Pinpoint the cell where the given text exists, returning its (x, y) midpoint coordinate. 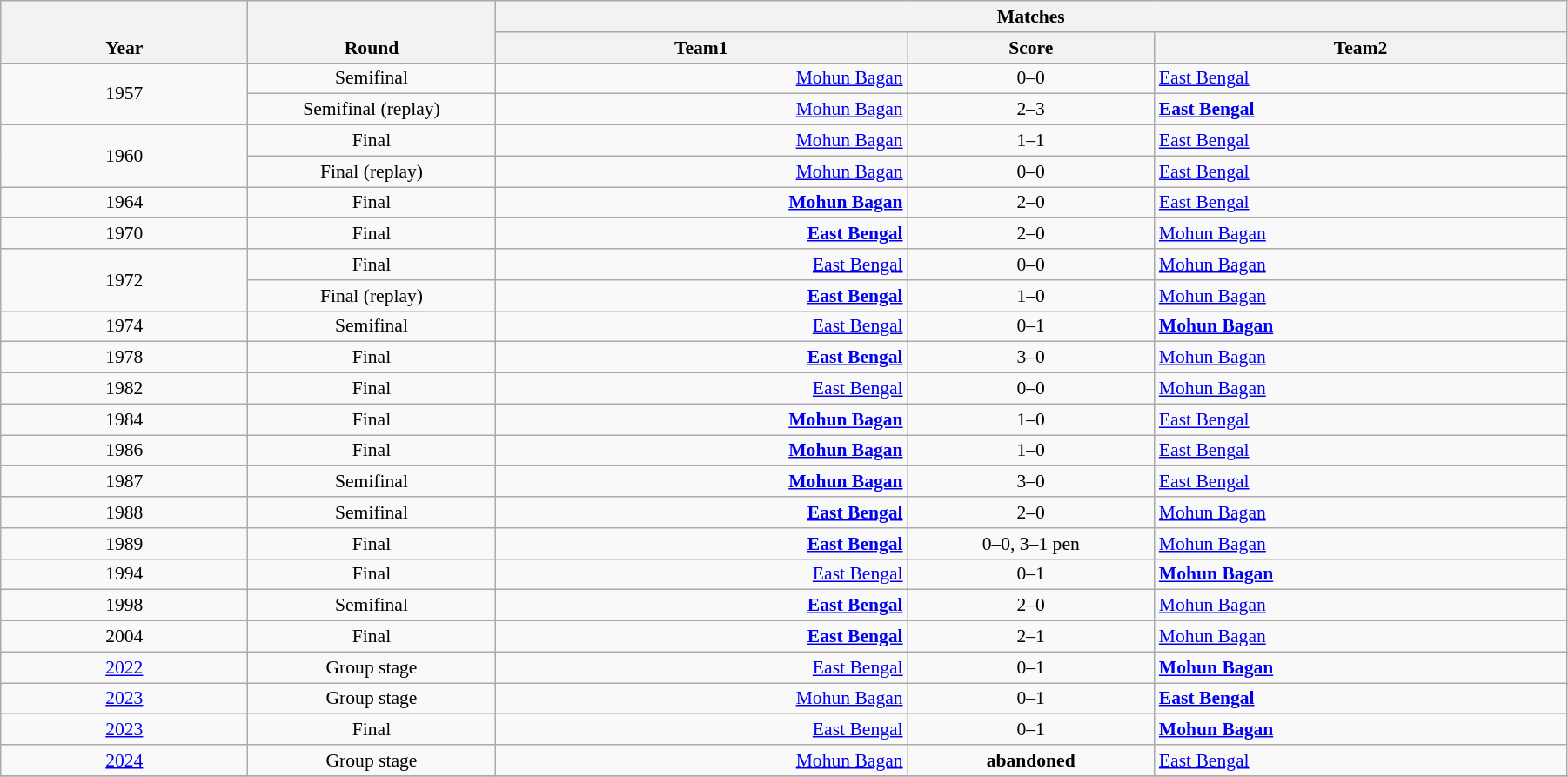
1986 (124, 451)
1994 (124, 574)
1987 (124, 482)
Round (372, 31)
1982 (124, 389)
Score (1031, 48)
0–0, 3–1 pen (1031, 544)
2–1 (1031, 637)
1972 (124, 280)
1957 (124, 94)
Team1 (701, 48)
1978 (124, 358)
Year (124, 31)
1–1 (1031, 141)
2–3 (1031, 110)
1974 (124, 326)
1998 (124, 606)
1960 (124, 157)
Semifinal (replay) (372, 110)
1970 (124, 234)
Team2 (1361, 48)
abandoned (1031, 760)
Matches (1030, 17)
1989 (124, 544)
1984 (124, 419)
2004 (124, 637)
1988 (124, 512)
1964 (124, 203)
2024 (124, 760)
2022 (124, 667)
